Identify which cell holds the provided text, then report its (X, Y) central coordinate. 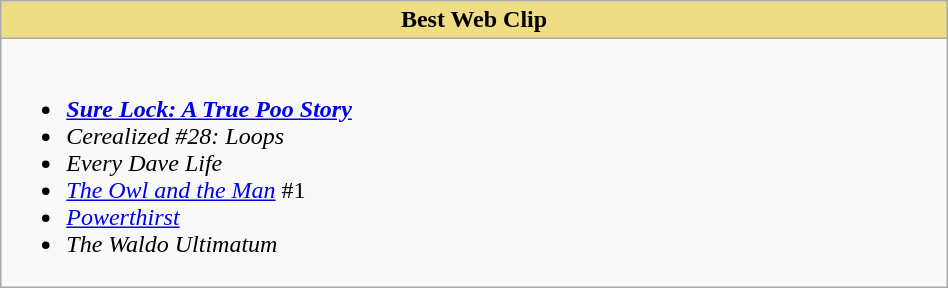
Best Web Clip (474, 20)
Sure Lock: A True Poo StoryCerealized #28: LoopsEvery Dave LifeThe Owl and the Man #1PowerthirstThe Waldo Ultimatum (474, 163)
